Output the (X, Y) coordinate of the center of the cell containing the given text.  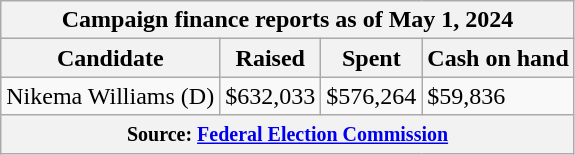
Cash on hand (498, 58)
$59,836 (498, 96)
Candidate (110, 58)
Campaign finance reports as of May 1, 2024 (288, 20)
Spent (372, 58)
Raised (270, 58)
Nikema Williams (D) (110, 96)
$576,264 (372, 96)
Source: Federal Election Commission (288, 134)
$632,033 (270, 96)
